Output the [x, y] coordinate of the center of the cell containing the given text.  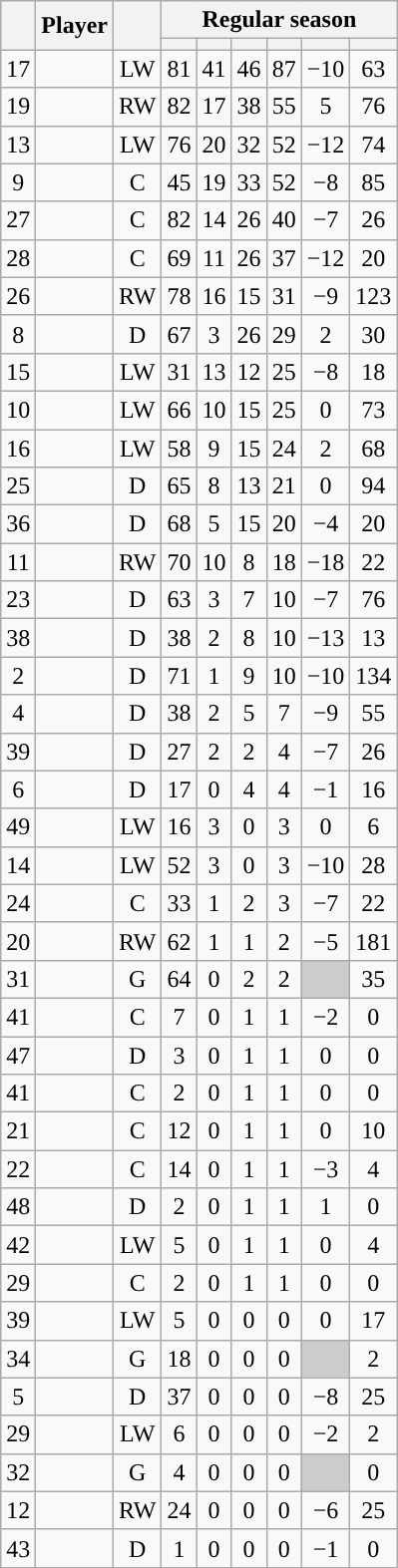
47 [18, 1056]
181 [373, 941]
42 [18, 1245]
36 [18, 524]
81 [180, 69]
Regular season [279, 20]
65 [180, 486]
73 [373, 410]
43 [18, 1548]
134 [373, 676]
94 [373, 486]
87 [283, 69]
30 [373, 334]
−4 [325, 524]
66 [180, 410]
64 [180, 979]
Player [75, 26]
58 [180, 448]
62 [180, 941]
−6 [325, 1510]
85 [373, 182]
46 [249, 69]
48 [18, 1207]
71 [180, 676]
−18 [325, 562]
74 [373, 145]
67 [180, 334]
−3 [325, 1169]
23 [18, 600]
70 [180, 562]
34 [18, 1359]
−5 [325, 941]
78 [180, 296]
40 [283, 220]
69 [180, 258]
−13 [325, 638]
35 [373, 979]
45 [180, 182]
49 [18, 827]
123 [373, 296]
